Capture the cell that displays the provided text and extract its [x, y] central coordinate. 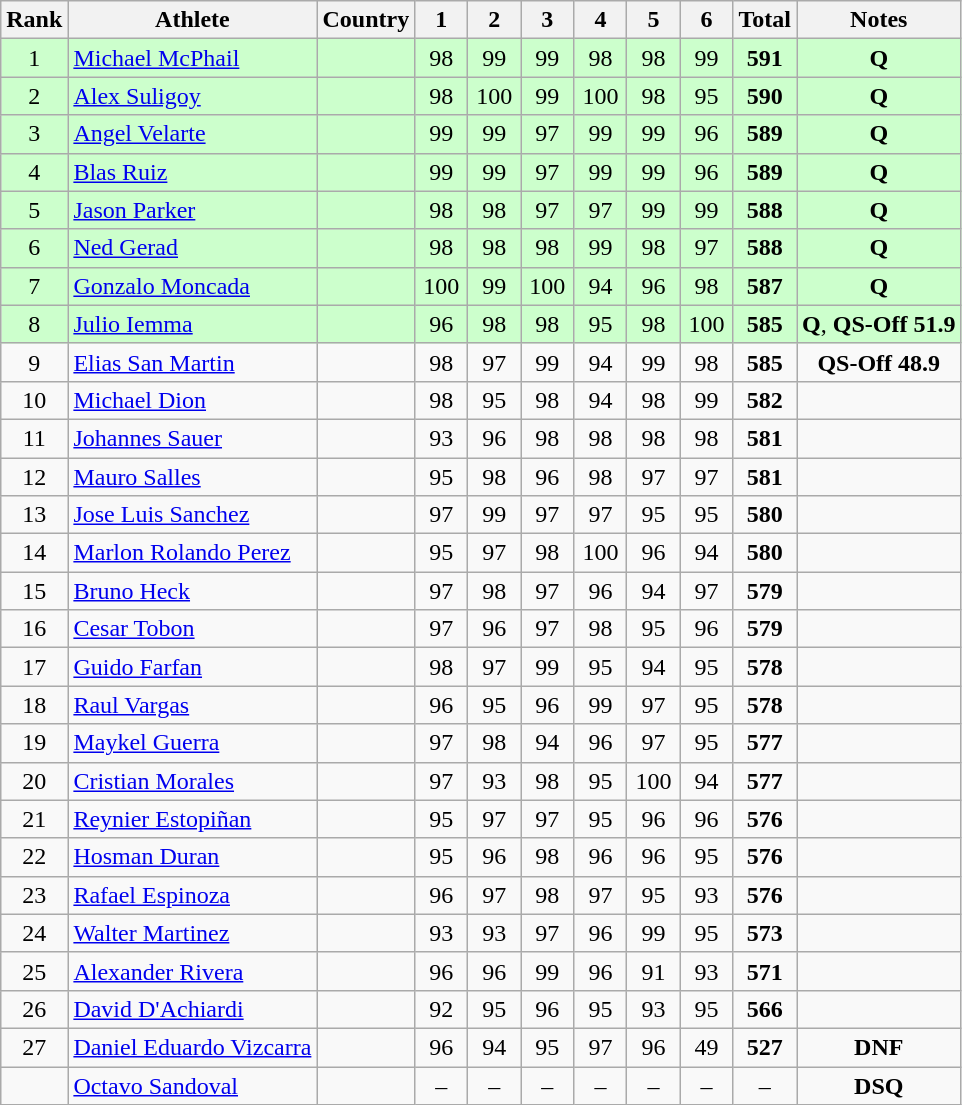
Reynier Estopiñan [192, 819]
590 [765, 96]
Michael Dion [192, 400]
Cesar Tobon [192, 629]
12 [34, 477]
Octavo Sandoval [192, 1085]
8 [34, 324]
Alexander Rivera [192, 971]
19 [34, 743]
14 [34, 553]
Alex Suligoy [192, 96]
Maykel Guerra [192, 743]
Guido Farfan [192, 667]
Mauro Salles [192, 477]
Michael McPhail [192, 58]
49 [706, 1047]
Julio Iemma [192, 324]
DNF [879, 1047]
Rank [34, 20]
15 [34, 591]
25 [34, 971]
Raul Vargas [192, 705]
Angel Velarte [192, 134]
QS-Off 48.9 [879, 362]
Athlete [192, 20]
27 [34, 1047]
527 [765, 1047]
10 [34, 400]
David D'Achiardi [192, 1009]
Jose Luis Sanchez [192, 515]
Rafael Espinoza [192, 895]
Jason Parker [192, 210]
Daniel Eduardo Vizcarra [192, 1047]
92 [442, 1009]
Country [366, 20]
Gonzalo Moncada [192, 286]
Hosman Duran [192, 857]
Ned Gerad [192, 248]
91 [654, 971]
Q, QS-Off 51.9 [879, 324]
Johannes Sauer [192, 438]
573 [765, 933]
Marlon Rolando Perez [192, 553]
24 [34, 933]
571 [765, 971]
Walter Martinez [192, 933]
21 [34, 819]
18 [34, 705]
Cristian Morales [192, 781]
DSQ [879, 1085]
16 [34, 629]
582 [765, 400]
26 [34, 1009]
22 [34, 857]
587 [765, 286]
11 [34, 438]
13 [34, 515]
Blas Ruiz [192, 172]
23 [34, 895]
9 [34, 362]
591 [765, 58]
Bruno Heck [192, 591]
17 [34, 667]
Elias San Martin [192, 362]
Notes [879, 20]
566 [765, 1009]
Total [765, 20]
7 [34, 286]
20 [34, 781]
